Find where the given text appears and provide that cell's center as [X, Y] coordinate. 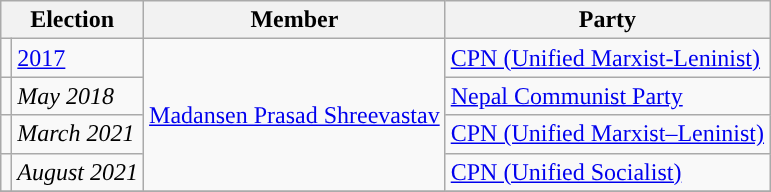
CPN (Unified Marxist-Leninist) [607, 58]
CPN (Unified Socialist) [607, 172]
Election [72, 20]
Nepal Communist Party [607, 96]
Madansen Prasad Shreevastav [295, 115]
Member [295, 20]
March 2021 [78, 134]
August 2021 [78, 172]
Party [607, 20]
2017 [78, 58]
May 2018 [78, 96]
CPN (Unified Marxist–Leninist) [607, 134]
